Scan for the cell matching the given text and deliver its (X, Y) coordinate at center. 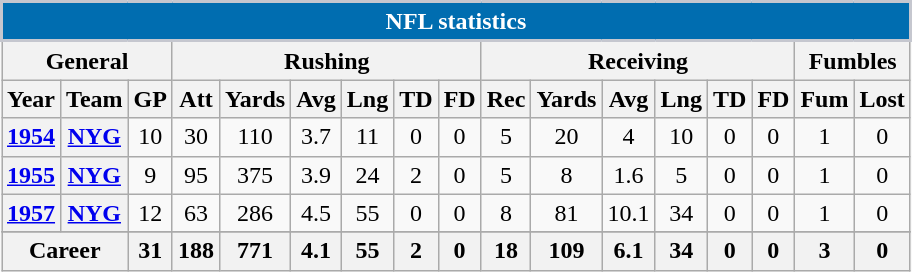
Receiving (638, 60)
4.1 (316, 251)
18 (506, 251)
110 (256, 137)
63 (196, 213)
4 (628, 137)
95 (196, 175)
188 (196, 251)
6.1 (628, 251)
375 (256, 175)
Team (95, 99)
24 (367, 175)
GP (150, 99)
1955 (32, 175)
286 (256, 213)
Rushing (326, 60)
81 (566, 213)
11 (367, 137)
3.9 (316, 175)
Rec (506, 99)
General (88, 60)
3 (824, 251)
Fumbles (852, 60)
9 (150, 175)
31 (150, 251)
Lost (882, 99)
3.7 (316, 137)
Career (66, 251)
Year (32, 99)
4.5 (316, 213)
20 (566, 137)
1954 (32, 137)
30 (196, 137)
10.1 (628, 213)
771 (256, 251)
1957 (32, 213)
Fum (824, 99)
NFL statistics (456, 22)
12 (150, 213)
Att (196, 99)
109 (566, 251)
1.6 (628, 175)
